Identify which cell holds the provided text, then report its [X, Y] central coordinate. 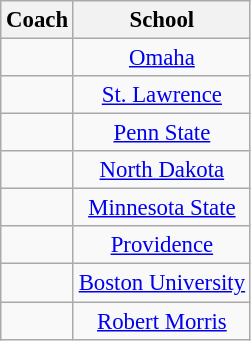
Coach [38, 20]
Robert Morris [162, 321]
Omaha [162, 58]
Boston University [162, 283]
School [162, 20]
North Dakota [162, 170]
Providence [162, 245]
Penn State [162, 133]
Minnesota State [162, 208]
St. Lawrence [162, 95]
